Detect which cell encompasses the target text, then output its [X, Y] center coordinate. 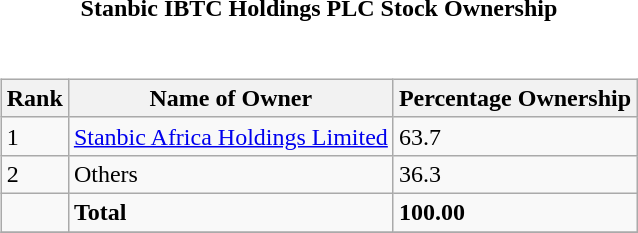
Others [230, 174]
36.3 [514, 174]
100.00 [514, 212]
Rank [34, 98]
2 [34, 174]
1 [34, 136]
63.7 [514, 136]
Name of Owner [230, 98]
Percentage Ownership [514, 98]
Total [230, 212]
Stanbic Africa Holdings Limited [230, 136]
